Capture the cell that displays the provided text and extract its [x, y] central coordinate. 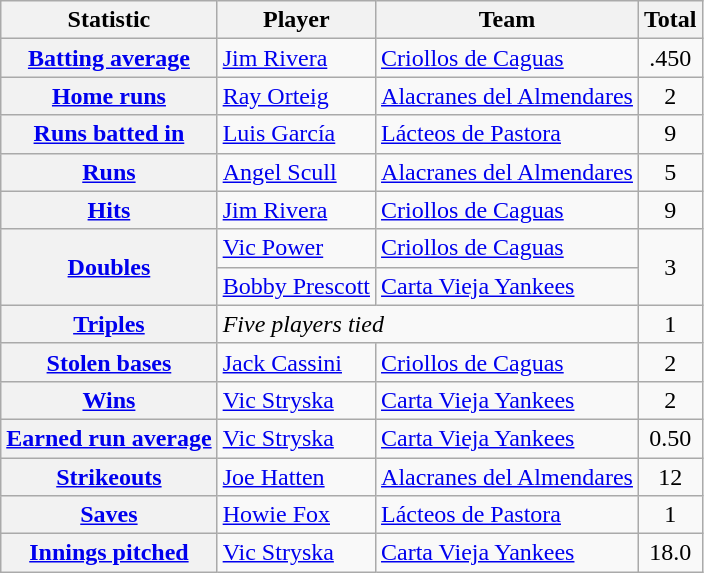
Ray Orteig [296, 96]
Player [296, 20]
Innings pitched [109, 553]
Team [508, 20]
Angel Scull [296, 172]
Saves [109, 515]
Luis García [296, 134]
Strikeouts [109, 477]
Triples [109, 324]
Jack Cassini [296, 362]
18.0 [670, 553]
0.50 [670, 438]
Runs batted in [109, 134]
3 [670, 267]
Hits [109, 210]
Home runs [109, 96]
Five players tied [428, 324]
.450 [670, 58]
Bobby Prescott [296, 286]
Howie Fox [296, 515]
Runs [109, 172]
Total [670, 20]
Earned run average [109, 438]
Wins [109, 400]
Stolen bases [109, 362]
Batting average [109, 58]
12 [670, 477]
Statistic [109, 20]
Vic Power [296, 248]
Joe Hatten [296, 477]
5 [670, 172]
Doubles [109, 267]
